Return the [X, Y] coordinate for the center point of the cell that contains the specified text.  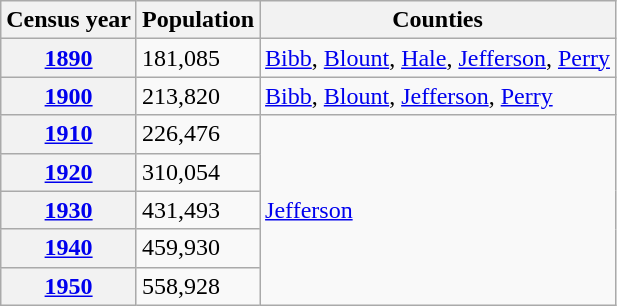
1950 [69, 286]
Jefferson [438, 210]
1890 [69, 58]
Counties [438, 20]
558,928 [198, 286]
459,930 [198, 248]
1940 [69, 248]
181,085 [198, 58]
Census year [69, 20]
213,820 [198, 96]
1900 [69, 96]
310,054 [198, 172]
Population [198, 20]
226,476 [198, 134]
1920 [69, 172]
Bibb, Blount, Jefferson, Perry [438, 96]
1910 [69, 134]
431,493 [198, 210]
1930 [69, 210]
Bibb, Blount, Hale, Jefferson, Perry [438, 58]
